Provide the [X, Y] coordinate of the cell's center where the given text is located.  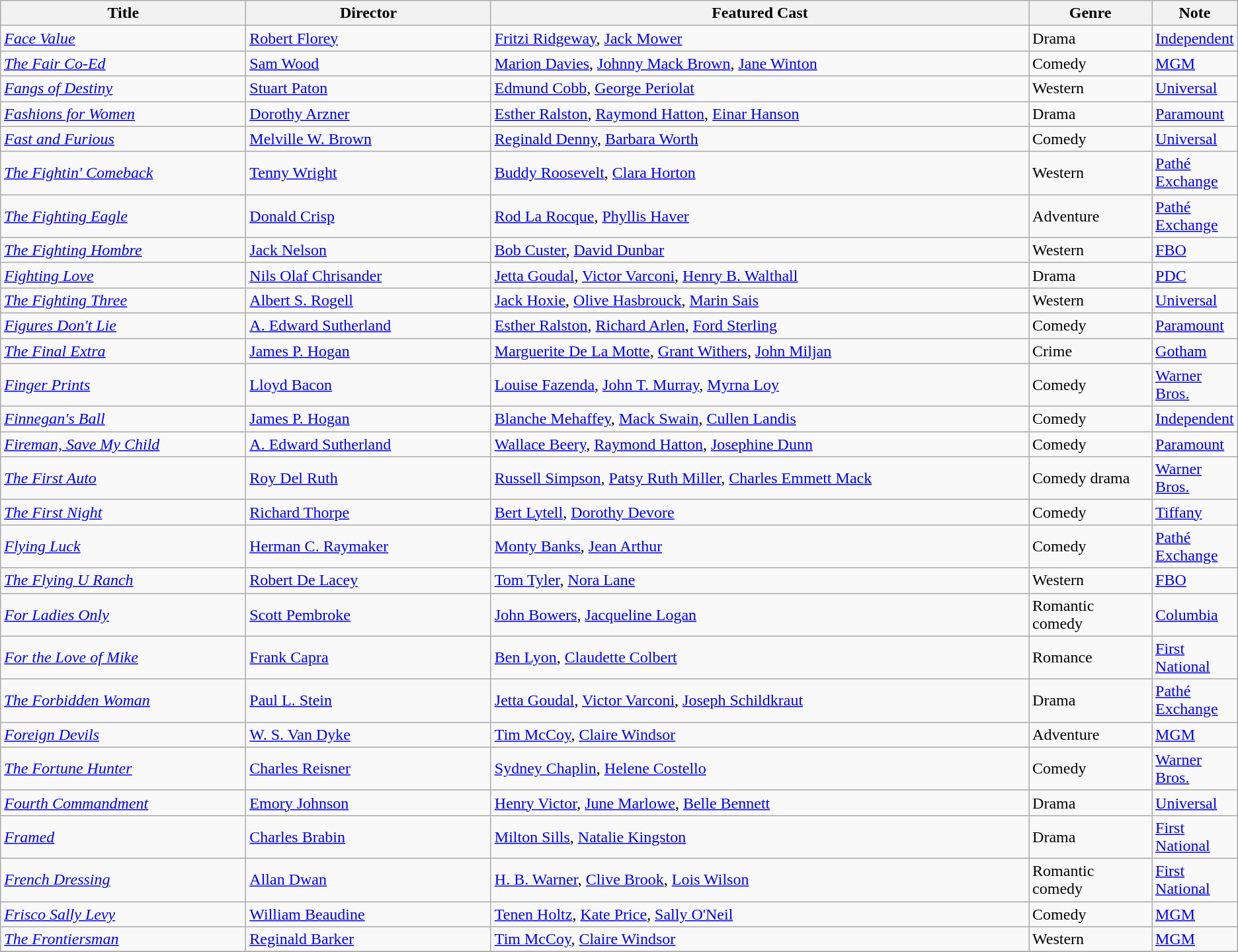
Allan Dwan [368, 879]
Russell Simpson, Patsy Ruth Miller, Charles Emmett Mack [759, 479]
The Fighting Hombre [123, 250]
Robert De Lacey [368, 580]
Bob Custer, David Dunbar [759, 250]
John Bowers, Jacqueline Logan [759, 615]
The Forbidden Woman [123, 701]
Dorothy Arzner [368, 114]
William Beaudine [368, 914]
Rod La Rocque, Phyllis Haver [759, 216]
Note [1195, 13]
Sydney Chaplin, Helene Costello [759, 768]
Edmund Cobb, George Periolat [759, 89]
Marguerite De La Motte, Grant Withers, John Miljan [759, 351]
The Fighting Three [123, 300]
For Ladies Only [123, 615]
Marion Davies, Johnny Mack Brown, Jane Winton [759, 63]
Ben Lyon, Claudette Colbert [759, 657]
Fashions for Women [123, 114]
Crime [1091, 351]
The Flying U Ranch [123, 580]
Jetta Goudal, Victor Varconi, Henry B. Walthall [759, 275]
W. S. Van Dyke [368, 734]
Fast and Furious [123, 139]
Fighting Love [123, 275]
Featured Cast [759, 13]
Blanche Mehaffey, Mack Swain, Cullen Landis [759, 419]
Columbia [1195, 615]
Henry Victor, June Marlowe, Belle Bennett [759, 803]
Romance [1091, 657]
Tenen Holtz, Kate Price, Sally O'Neil [759, 914]
Roy Del Ruth [368, 479]
For the Love of Mike [123, 657]
Louise Fazenda, John T. Murray, Myrna Loy [759, 385]
Richard Thorpe [368, 512]
The Fighting Eagle [123, 216]
Emory Johnson [368, 803]
Donald Crisp [368, 216]
Robert Florey [368, 38]
Frisco Sally Levy [123, 914]
Charles Brabin [368, 837]
Fireman, Save My Child [123, 444]
Director [368, 13]
H. B. Warner, Clive Brook, Lois Wilson [759, 879]
Framed [123, 837]
The Frontiersman [123, 939]
Esther Ralston, Raymond Hatton, Einar Hanson [759, 114]
Lloyd Bacon [368, 385]
PDC [1195, 275]
French Dressing [123, 879]
Nils Olaf Chrisander [368, 275]
Finger Prints [123, 385]
Fourth Commandment [123, 803]
Reginald Barker [368, 939]
Finnegan's Ball [123, 419]
Flying Luck [123, 546]
The First Night [123, 512]
Fritzi Ridgeway, Jack Mower [759, 38]
Jetta Goudal, Victor Varconi, Joseph Schildkraut [759, 701]
Jack Nelson [368, 250]
Milton Sills, Natalie Kingston [759, 837]
Face Value [123, 38]
Genre [1091, 13]
Bert Lytell, Dorothy Devore [759, 512]
Scott Pembroke [368, 615]
Esther Ralston, Richard Arlen, Ford Sterling [759, 325]
Title [123, 13]
Melville W. Brown [368, 139]
Foreign Devils [123, 734]
Monty Banks, Jean Arthur [759, 546]
Charles Reisner [368, 768]
The Fightin' Comeback [123, 173]
Tom Tyler, Nora Lane [759, 580]
Jack Hoxie, Olive Hasbrouck, Marin Sais [759, 300]
The Final Extra [123, 351]
Tiffany [1195, 512]
Albert S. Rogell [368, 300]
The Fortune Hunter [123, 768]
Paul L. Stein [368, 701]
Sam Wood [368, 63]
Tenny Wright [368, 173]
The Fair Co-Ed [123, 63]
Gotham [1195, 351]
Buddy Roosevelt, Clara Horton [759, 173]
Stuart Paton [368, 89]
Frank Capra [368, 657]
Reginald Denny, Barbara Worth [759, 139]
Fangs of Destiny [123, 89]
Wallace Beery, Raymond Hatton, Josephine Dunn [759, 444]
Comedy drama [1091, 479]
Figures Don't Lie [123, 325]
The First Auto [123, 479]
Herman C. Raymaker [368, 546]
